Capture the cell that displays the provided text and extract its (x, y) central coordinate. 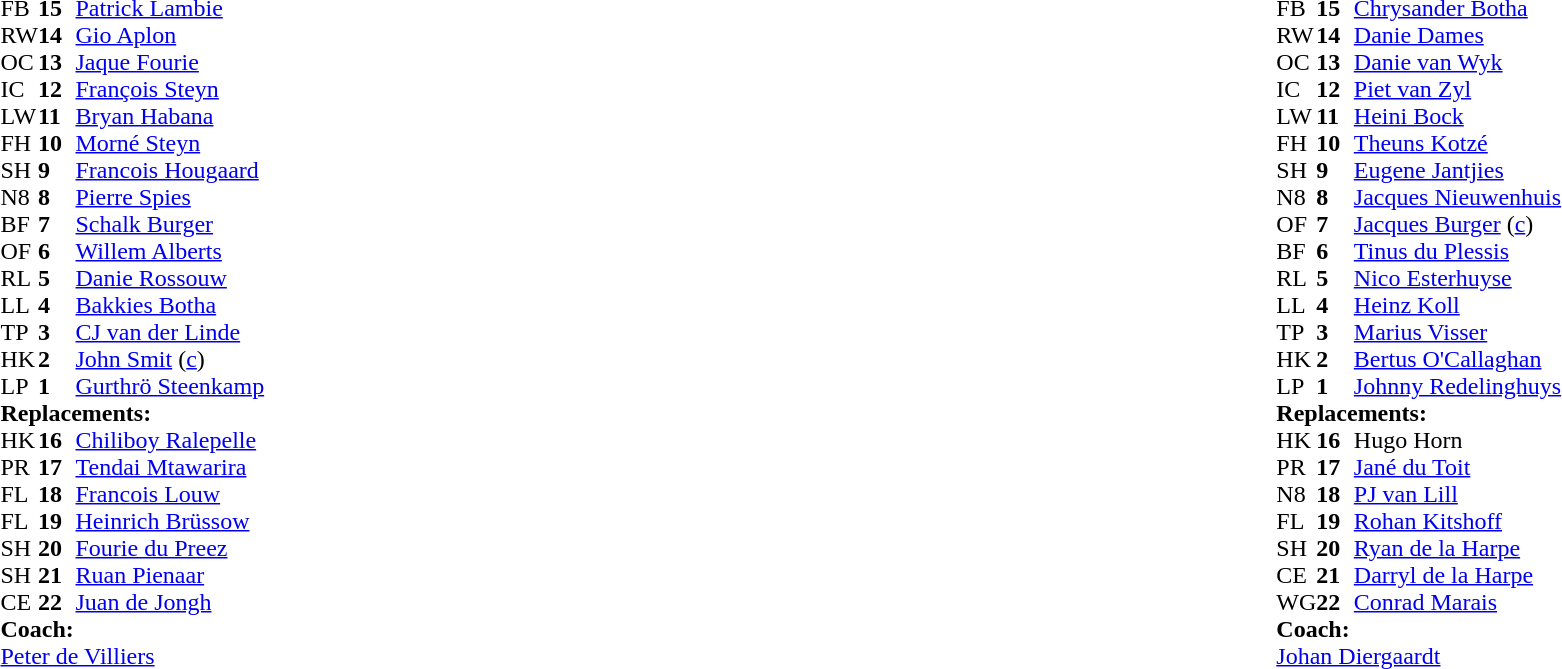
Willem Alberts (170, 252)
Danie van Wyk (1458, 62)
WG (1296, 602)
Tinus du Plessis (1458, 252)
Chiliboy Ralepelle (170, 440)
Danie Dames (1458, 36)
Juan de Jongh (170, 602)
Bertus O'Callaghan (1458, 360)
Marius Visser (1458, 332)
Jaque Fourie (170, 62)
Ryan de la Harpe (1458, 548)
Bakkies Botha (170, 306)
Heinrich Brüssow (170, 522)
Theuns Kotzé (1458, 144)
Ruan Pienaar (170, 576)
Heini Bock (1458, 116)
François Steyn (170, 90)
Danie Rossouw (170, 278)
Nico Esterhuyse (1458, 278)
Bryan Habana (170, 116)
Morné Steyn (170, 144)
Johnny Redelinghuys (1458, 386)
Peter de Villiers (132, 656)
Eugene Jantjies (1458, 170)
John Smit (c) (170, 360)
Gio Aplon (170, 36)
Jané du Toit (1458, 468)
Pierre Spies (170, 198)
Francois Hougaard (170, 170)
Francois Louw (170, 494)
Jacques Nieuwenhuis (1458, 198)
Jacques Burger (c) (1458, 224)
Gurthrö Steenkamp (170, 386)
PJ van Lill (1458, 494)
Conrad Marais (1458, 602)
Tendai Mtawarira (170, 468)
Rohan Kitshoff (1458, 522)
Fourie du Preez (170, 548)
CJ van der Linde (170, 332)
Hugo Horn (1458, 440)
Darryl de la Harpe (1458, 576)
Schalk Burger (170, 224)
Johan Diergaardt (1418, 656)
Heinz Koll (1458, 306)
Piet van Zyl (1458, 90)
